Output the (X, Y) coordinate of the center of the cell containing the given text.  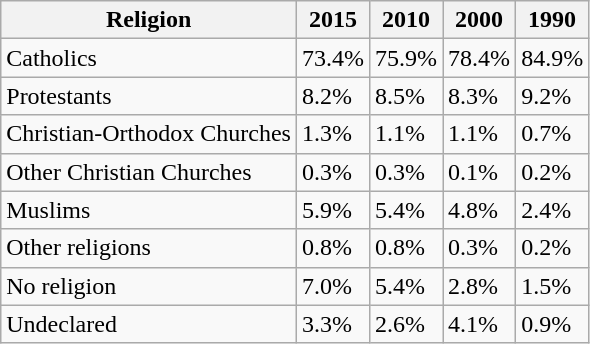
5.9% (332, 210)
2000 (480, 20)
1.5% (552, 286)
Other Christian Churches (149, 172)
Christian-Orthodox Churches (149, 134)
0.1% (480, 172)
8.2% (332, 96)
0.7% (552, 134)
Protestants (149, 96)
73.4% (332, 58)
0.9% (552, 324)
4.8% (480, 210)
2.4% (552, 210)
8.5% (406, 96)
Catholics (149, 58)
7.0% (332, 286)
78.4% (480, 58)
2.8% (480, 286)
Muslims (149, 210)
Other religions (149, 248)
Religion (149, 20)
75.9% (406, 58)
3.3% (332, 324)
84.9% (552, 58)
2010 (406, 20)
2015 (332, 20)
9.2% (552, 96)
No religion (149, 286)
1.3% (332, 134)
4.1% (480, 324)
Undeclared (149, 324)
1990 (552, 20)
2.6% (406, 324)
8.3% (480, 96)
